From the cell containing the given text, extract its center point as (x, y) coordinate. 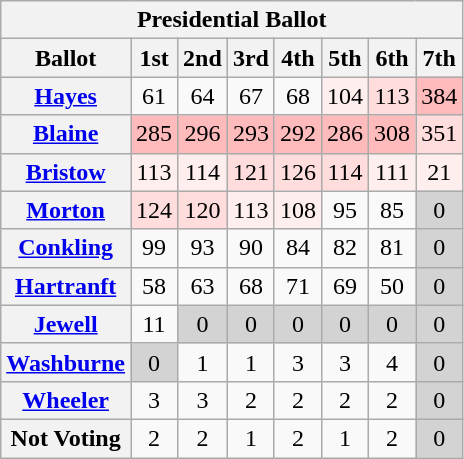
4 (392, 362)
99 (154, 248)
61 (154, 96)
64 (203, 96)
351 (440, 134)
124 (154, 210)
292 (298, 134)
7th (440, 58)
6th (392, 58)
Conkling (66, 248)
93 (203, 248)
Hayes (66, 96)
104 (344, 96)
85 (392, 210)
63 (203, 286)
384 (440, 96)
2nd (203, 58)
121 (250, 172)
67 (250, 96)
Wheeler (66, 400)
Hartranft (66, 286)
5th (344, 58)
11 (154, 324)
58 (154, 286)
1st (154, 58)
21 (440, 172)
296 (203, 134)
81 (392, 248)
286 (344, 134)
Presidential Ballot (232, 20)
308 (392, 134)
Washburne (66, 362)
Blaine (66, 134)
69 (344, 286)
126 (298, 172)
71 (298, 286)
Bristow (66, 172)
95 (344, 210)
120 (203, 210)
Jewell (66, 324)
293 (250, 134)
285 (154, 134)
Not Voting (66, 438)
82 (344, 248)
111 (392, 172)
Morton (66, 210)
Ballot (66, 58)
4th (298, 58)
50 (392, 286)
84 (298, 248)
3rd (250, 58)
108 (298, 210)
90 (250, 248)
